Search for the cell housing the specified text and yield its (X, Y) center coordinate. 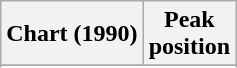
Chart (1990) (72, 34)
Peakposition (189, 34)
